Search for the cell housing the specified text and yield its [x, y] center coordinate. 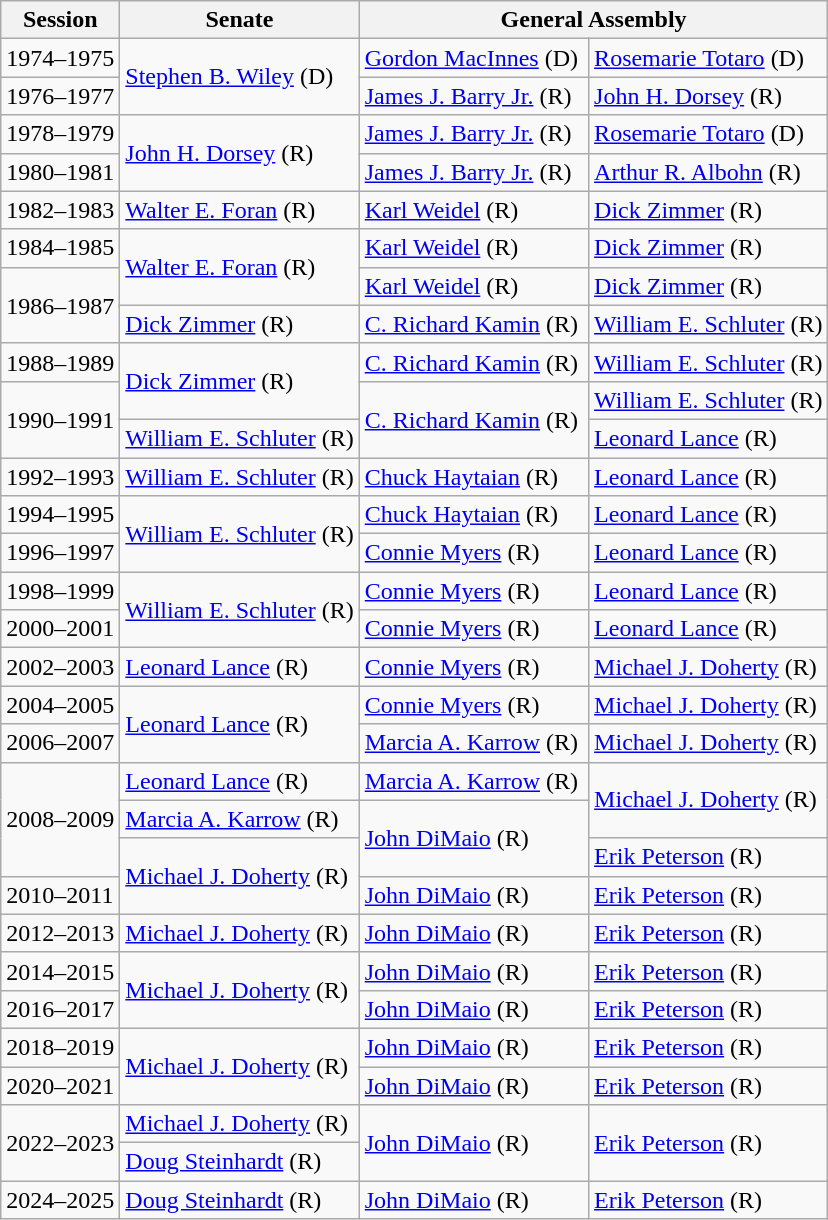
2018–2019 [60, 1047]
2020–2021 [60, 1085]
1976–1977 [60, 96]
1980–1981 [60, 172]
2002–2003 [60, 667]
2024–2025 [60, 1200]
Stephen B. Wiley (D) [240, 77]
2016–2017 [60, 1009]
General Assembly [594, 20]
Gordon MacInnes (D) [474, 58]
1998–1999 [60, 591]
1978–1979 [60, 134]
2014–2015 [60, 971]
1986–1987 [60, 305]
1982–1983 [60, 210]
Session [60, 20]
1996–1997 [60, 553]
1992–1993 [60, 477]
2004–2005 [60, 705]
1990–1991 [60, 419]
2000–2001 [60, 629]
2010–2011 [60, 895]
1988–1989 [60, 362]
1984–1985 [60, 248]
2022–2023 [60, 1143]
1994–1995 [60, 515]
2008–2009 [60, 819]
Senate [240, 20]
2012–2013 [60, 933]
2006–2007 [60, 743]
1974–1975 [60, 58]
Arthur R. Albohn (R) [708, 172]
